Detect which cell encompasses the target text, then output its (x, y) center coordinate. 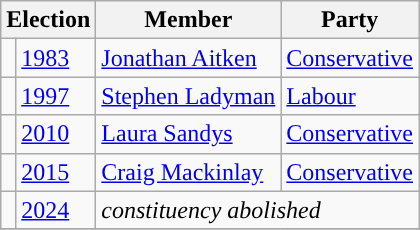
Craig Mackinlay (188, 172)
constituency abolished (258, 210)
2010 (56, 134)
Laura Sandys (188, 134)
Party (350, 20)
2024 (56, 210)
Election (48, 20)
1997 (56, 96)
Labour (350, 96)
Stephen Ladyman (188, 96)
1983 (56, 58)
Jonathan Aitken (188, 58)
Member (188, 20)
2015 (56, 172)
